Locate the cell with the specified text and output its [X, Y] center coordinate. 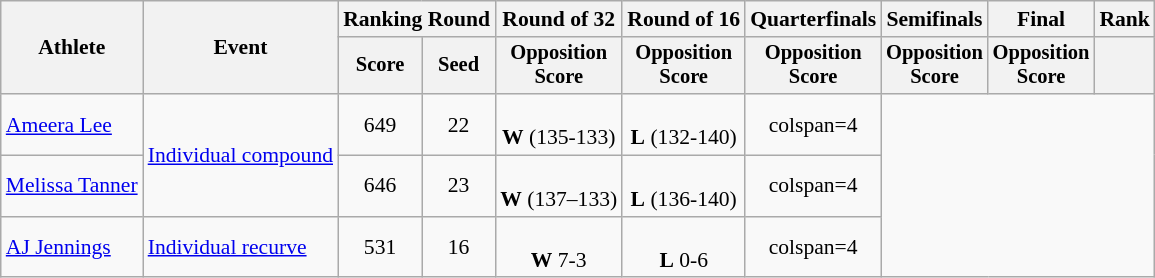
23 [458, 186]
Final [1042, 19]
Quarterfinals [813, 19]
L (136-140) [684, 186]
Individual recurve [240, 248]
L 0-6 [684, 248]
22 [458, 124]
Round of 32 [558, 19]
Round of 16 [684, 19]
Seed [458, 66]
531 [380, 248]
L (132-140) [684, 124]
649 [380, 124]
Individual compound [240, 155]
646 [380, 186]
W (135-133) [558, 124]
16 [458, 248]
Ameera Lee [72, 124]
Melissa Tanner [72, 186]
Athlete [72, 48]
W 7-3 [558, 248]
Event [240, 48]
Score [380, 66]
AJ Jennings [72, 248]
Rank [1124, 19]
Ranking Round [416, 19]
W (137–133) [558, 186]
Semifinals [934, 19]
